Detect which cell encompasses the target text, then output its (x, y) center coordinate. 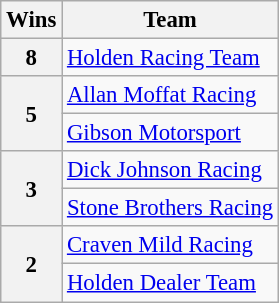
Craven Mild Racing (170, 245)
8 (32, 58)
Gibson Motorsport (170, 133)
Stone Brothers Racing (170, 208)
Holden Dealer Team (170, 283)
Dick Johnson Racing (170, 170)
Allan Moffat Racing (170, 95)
3 (32, 188)
Holden Racing Team (170, 58)
5 (32, 114)
Wins (32, 20)
2 (32, 264)
Team (170, 20)
